Search for the cell housing the specified text and yield its [X, Y] center coordinate. 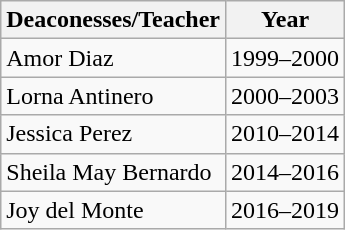
2010–2014 [286, 134]
2014–2016 [286, 172]
Amor Diaz [114, 58]
2000–2003 [286, 96]
2016–2019 [286, 210]
1999–2000 [286, 58]
Jessica Perez [114, 134]
Joy del Monte [114, 210]
Lorna Antinero [114, 96]
Deaconesses/Teacher [114, 20]
Year [286, 20]
Sheila May Bernardo [114, 172]
